Locate the cell with the specified text and output its (x, y) center coordinate. 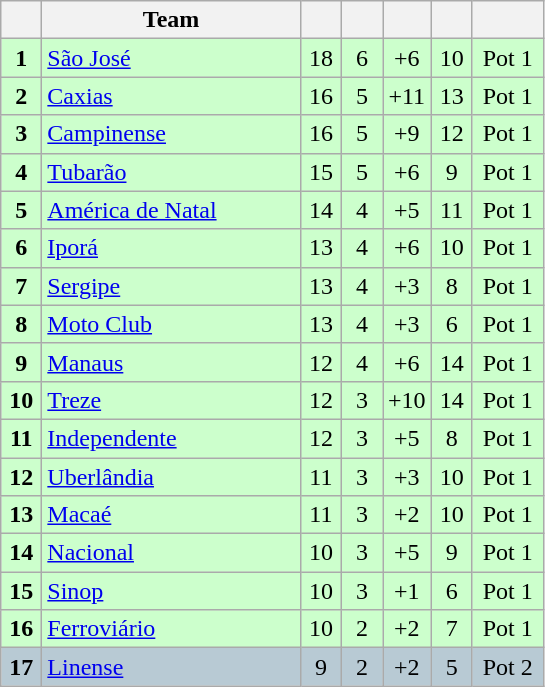
18 (320, 58)
São José (172, 58)
Uberlândia (172, 477)
Treze (172, 400)
Macaé (172, 515)
Campinense (172, 134)
Tubarão (172, 172)
1 (22, 58)
Linense (172, 667)
Team (172, 20)
Pot 2 (508, 667)
+11 (406, 96)
+1 (406, 591)
+9 (406, 134)
Moto Club (172, 324)
Independente (172, 438)
Ferroviário (172, 629)
Manaus (172, 362)
Caxias (172, 96)
17 (22, 667)
Sinop (172, 591)
Iporá (172, 248)
Sergipe (172, 286)
América de Natal (172, 210)
Nacional (172, 553)
+10 (406, 400)
